Return the (x, y) coordinate for the center point of the cell that contains the specified text.  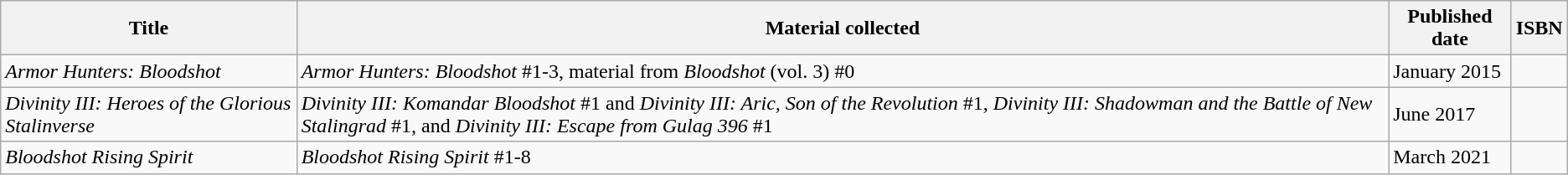
ISBN (1540, 28)
January 2015 (1450, 71)
Armor Hunters: Bloodshot #1-3, material from Bloodshot (vol. 3) #0 (843, 71)
Armor Hunters: Bloodshot (149, 71)
Divinity III: Heroes of the Glorious Stalinverse (149, 114)
March 2021 (1450, 157)
Bloodshot Rising Spirit (149, 157)
June 2017 (1450, 114)
Material collected (843, 28)
Bloodshot Rising Spirit #1-8 (843, 157)
Title (149, 28)
Published date (1450, 28)
